Identify which cell holds the provided text, then report its [x, y] central coordinate. 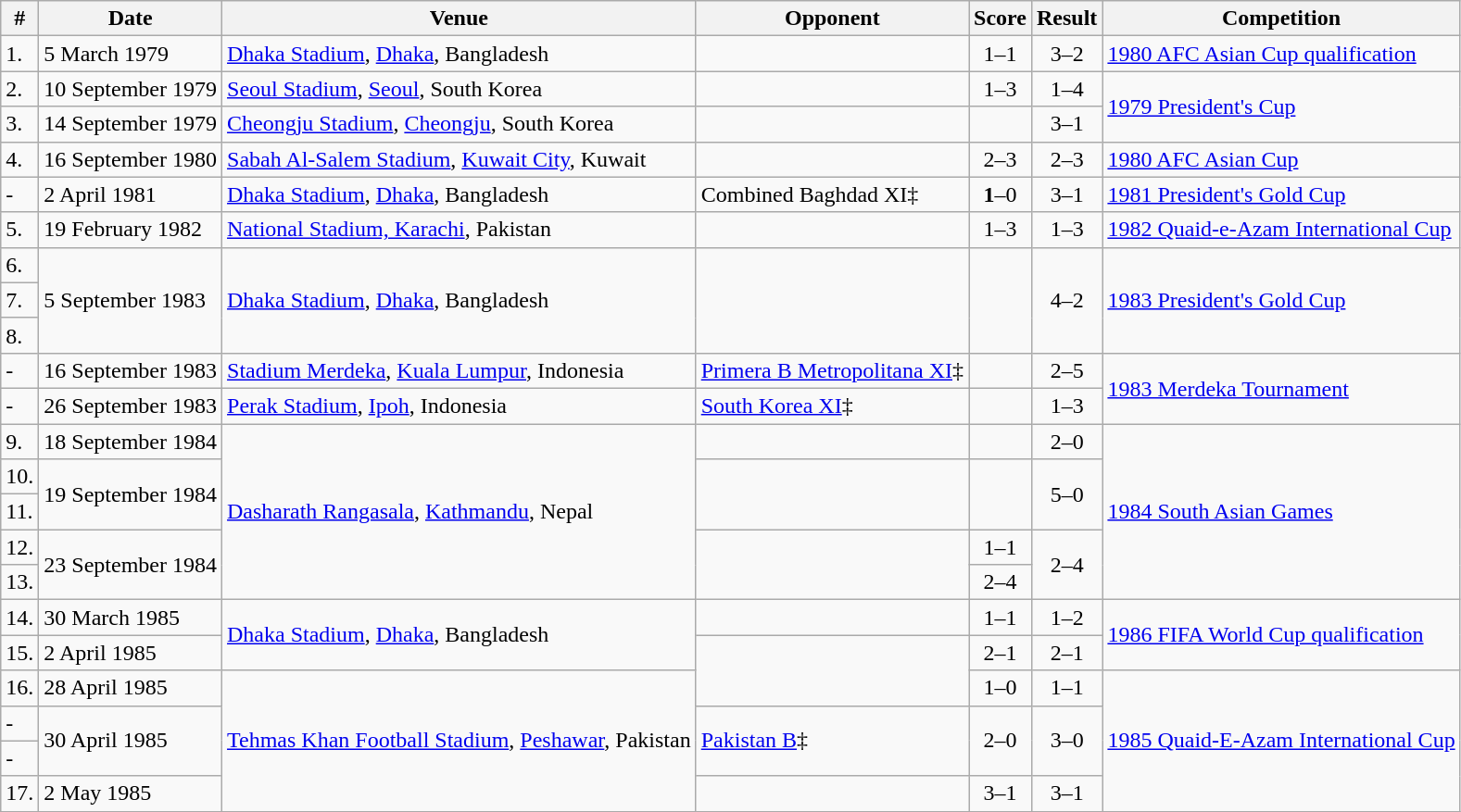
National Stadium, Karachi, Pakistan [460, 230]
19 September 1984 [131, 494]
11. [20, 512]
1–4 [1066, 89]
Primera B Metropolitana XI‡ [832, 370]
18 September 1984 [131, 442]
1984 South Asian Games [1281, 512]
5 March 1979 [131, 54]
14. [20, 618]
1982 Quaid-e-Azam International Cup [1281, 230]
# [20, 19]
1986 FIFA World Cup qualification [1281, 635]
17. [20, 793]
8. [20, 335]
2–5 [1066, 370]
6. [20, 265]
Sabah Al-Salem Stadium, Kuwait City, Kuwait [460, 159]
Opponent [832, 19]
1985 Quaid-E-Azam International Cup [1281, 741]
4. [20, 159]
Cheongju Stadium, Cheongju, South Korea [460, 124]
2 April 1985 [131, 653]
Tehmas Khan Football Stadium, Peshawar, Pakistan [460, 741]
16 September 1980 [131, 159]
1980 AFC Asian Cup qualification [1281, 54]
Combined Baghdad XI‡ [832, 194]
1983 President's Gold Cup [1281, 300]
30 March 1985 [131, 618]
South Korea XI‡ [832, 406]
1–2 [1066, 618]
10. [20, 477]
1981 President's Gold Cup [1281, 194]
Score [1001, 19]
12. [20, 547]
13. [20, 582]
3–2 [1066, 54]
7. [20, 300]
15. [20, 653]
Venue [460, 19]
4–2 [1066, 300]
16 September 1983 [131, 370]
26 September 1983 [131, 406]
28 April 1985 [131, 688]
Seoul Stadium, Seoul, South Korea [460, 89]
1983 Merdeka Tournament [1281, 388]
1. [20, 54]
Competition [1281, 19]
Date [131, 19]
3. [20, 124]
Perak Stadium, Ipoh, Indonesia [460, 406]
16. [20, 688]
9. [20, 442]
2 April 1981 [131, 194]
Pakistan B‡ [832, 741]
14 September 1979 [131, 124]
10 September 1979 [131, 89]
Result [1066, 19]
5 September 1983 [131, 300]
Stadium Merdeka, Kuala Lumpur, Indonesia [460, 370]
2. [20, 89]
3–0 [1066, 741]
30 April 1985 [131, 741]
5–0 [1066, 494]
19 February 1982 [131, 230]
Dasharath Rangasala, Kathmandu, Nepal [460, 512]
5. [20, 230]
1979 President's Cup [1281, 106]
1980 AFC Asian Cup [1281, 159]
23 September 1984 [131, 565]
2 May 1985 [131, 793]
